From the cell containing the given text, extract its center point as (x, y) coordinate. 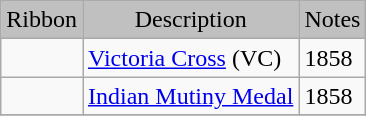
Indian Mutiny Medal (190, 96)
Victoria Cross (VC) (190, 58)
Ribbon (42, 20)
Notes (332, 20)
Description (190, 20)
